Determine the (X, Y) coordinate at the center of the cell enclosing the given text.  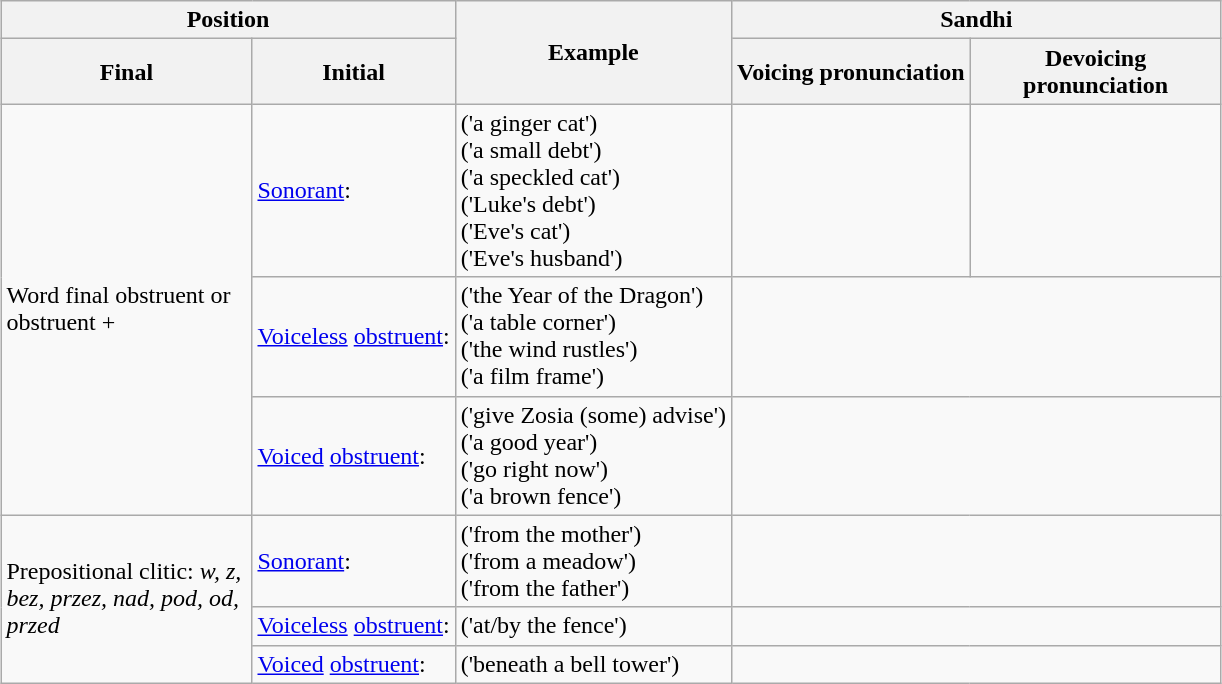
Voicing pronunciation (851, 72)
Position (228, 20)
('at/by the fence') (593, 626)
Final (126, 72)
Sandhi (977, 20)
Devoicing pronunciation (1096, 72)
Initial (354, 72)
('give Zosia (some) advise') ('a good year') ('go right now') ('a brown fence') (593, 456)
('beneath a bell tower') (593, 664)
('a ginger cat') ('a small debt') ('a speckled cat') ('Luke's debt') ('Eve's cat') ('Eve's husband') (593, 190)
Example (593, 52)
Prepositional clitic: w, z, bez, przez, nad, pod, od, przed (126, 599)
('from the mother') ('from a meadow') ('from the father') (593, 561)
Word final obstruent or obstruent + (126, 310)
('the Year of the Dragon') ('a table corner') ('the wind rustles') ('a film frame') (593, 336)
